Find where the given text appears and provide that cell's center as (X, Y) coordinate. 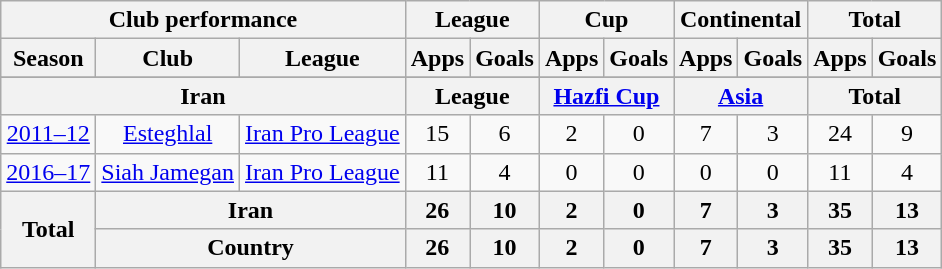
Country (250, 248)
2011–12 (48, 134)
Continental (741, 20)
15 (437, 134)
6 (505, 134)
Club (168, 58)
Club performance (203, 20)
2016–17 (48, 172)
Esteghlal (168, 134)
9 (907, 134)
Asia (741, 96)
Season (48, 58)
24 (840, 134)
Hazfi Cup (606, 96)
Cup (606, 20)
Siah Jamegan (168, 172)
